For the text-containing cell, return its midpoint in (X, Y) coordinate format. 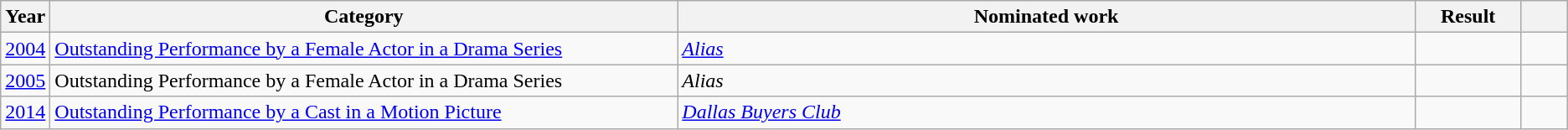
2014 (25, 112)
2004 (25, 49)
Outstanding Performance by a Cast in a Motion Picture (364, 112)
2005 (25, 81)
Result (1467, 17)
Year (25, 17)
Dallas Buyers Club (1047, 112)
Nominated work (1047, 17)
Category (364, 17)
